Pinpoint the cell where the given text exists, returning its [X, Y] midpoint coordinate. 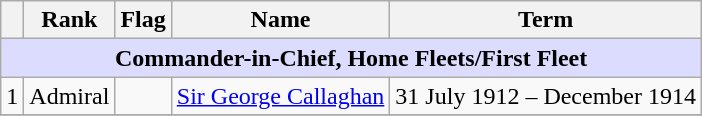
Name [280, 20]
Flag [143, 20]
31 July 1912 – December 1914 [546, 96]
Rank [70, 20]
1 [12, 96]
Term [546, 20]
Sir George Callaghan [280, 96]
Commander-in-Chief, Home Fleets/First Fleet [352, 58]
Admiral [70, 96]
